Pinpoint the cell where the given text exists, returning its [X, Y] midpoint coordinate. 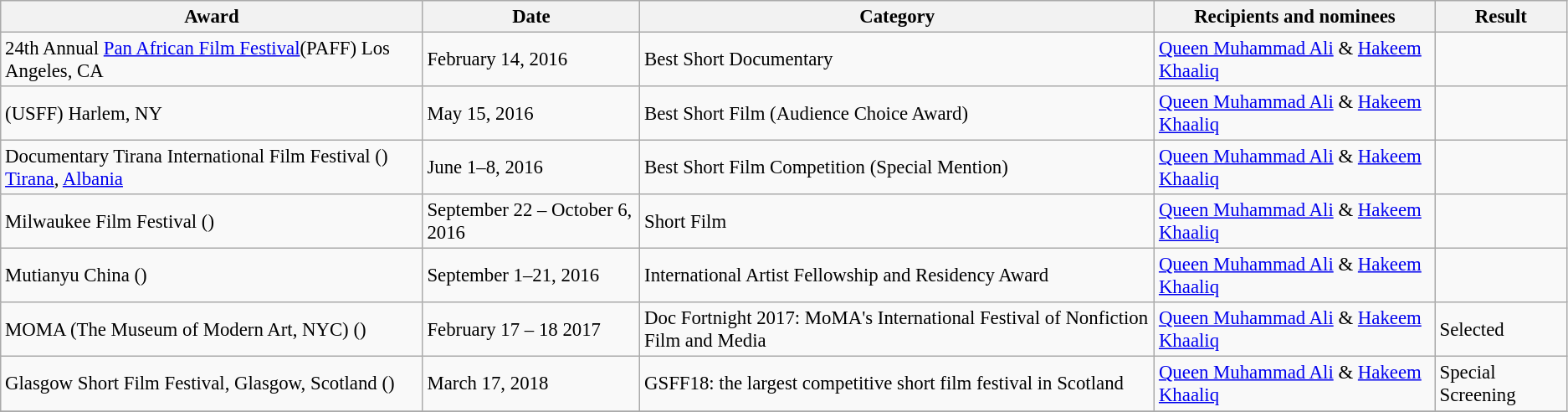
June 1–8, 2016 [531, 167]
Special Screening [1501, 384]
Result [1501, 17]
September 22 – October 6, 2016 [531, 221]
Best Short Documentary [897, 60]
Documentary Tirana International Film Festival () Tirana, Albania [212, 167]
Category [897, 17]
Best Short Film Competition (Special Mention) [897, 167]
Doc Fortnight 2017: MoMA's International Festival of Nonfiction Film and Media [897, 330]
Short Film [897, 221]
February 14, 2016 [531, 60]
February 17 – 18 2017 [531, 330]
Milwaukee Film Festival () [212, 221]
May 15, 2016 [531, 114]
Date [531, 17]
Best Short Film (Audience Choice Award) [897, 114]
International Artist Fellowship and Residency Award [897, 276]
Selected [1501, 330]
Glasgow Short Film Festival, Glasgow, Scotland () [212, 384]
Award [212, 17]
Mutianyu China () [212, 276]
24th Annual Pan African Film Festival(PAFF) Los Angeles, CA [212, 60]
Recipients and nominees [1295, 17]
March 17, 2018 [531, 384]
(USFF) Harlem, NY [212, 114]
September 1–21, 2016 [531, 276]
GSFF18: the largest competitive short film festival in Scotland [897, 384]
MOMA (The Museum of Modern Art, NYC) () [212, 330]
